Identify which cell holds the provided text, then report its [x, y] central coordinate. 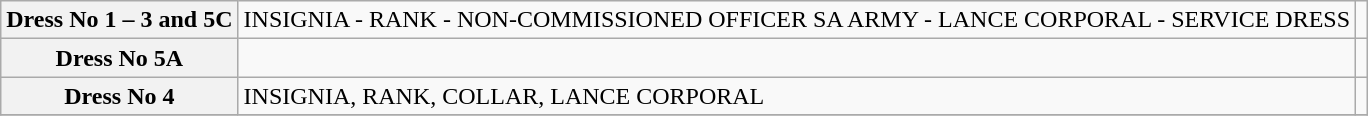
Dress No 4 [120, 96]
Dress No 5A [120, 58]
INSIGNIA - RANK - NON-COMMISSIONED OFFICER SA ARMY - LANCE CORPORAL - SERVICE DRESS [796, 20]
INSIGNIA, RANK, COLLAR, LANCE CORPORAL [796, 96]
Dress No 1 – 3 and 5C [120, 20]
